Pinpoint the cell where the given text exists, returning its (X, Y) midpoint coordinate. 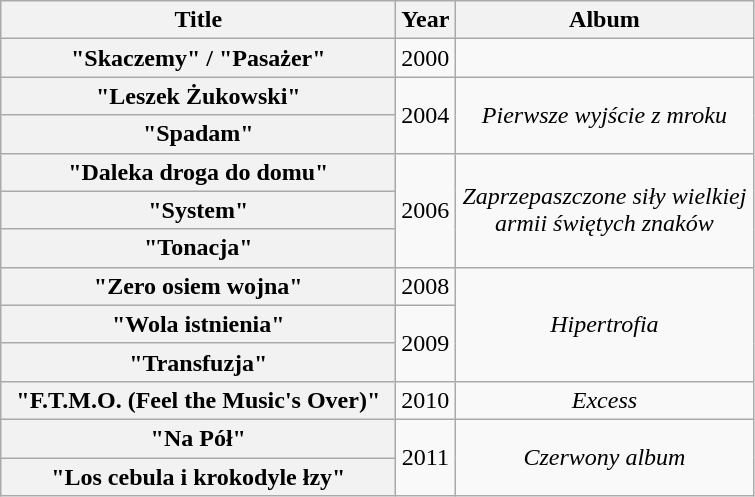
"Skaczemy" / "Pasażer" (198, 58)
"Na Pół" (198, 438)
"System" (198, 210)
2008 (426, 286)
"Tonacja" (198, 248)
Czerwony album (604, 457)
Album (604, 20)
"Zero osiem wojna" (198, 286)
"Daleka droga do domu" (198, 172)
Hipertrofia (604, 324)
2000 (426, 58)
"Spadam" (198, 134)
Year (426, 20)
Excess (604, 400)
2004 (426, 115)
"Transfuzja" (198, 362)
Title (198, 20)
2009 (426, 343)
2006 (426, 210)
2010 (426, 400)
Pierwsze wyjście z mroku (604, 115)
2011 (426, 457)
"Los cebula i krokodyle łzy" (198, 477)
"Leszek Żukowski" (198, 96)
"Wola istnienia" (198, 324)
Zaprzepaszczone siły wielkiej armii świętych znaków (604, 210)
"F.T.M.O. (Feel the Music's Over)" (198, 400)
